Return (X, Y) of the center of cell containing provided text 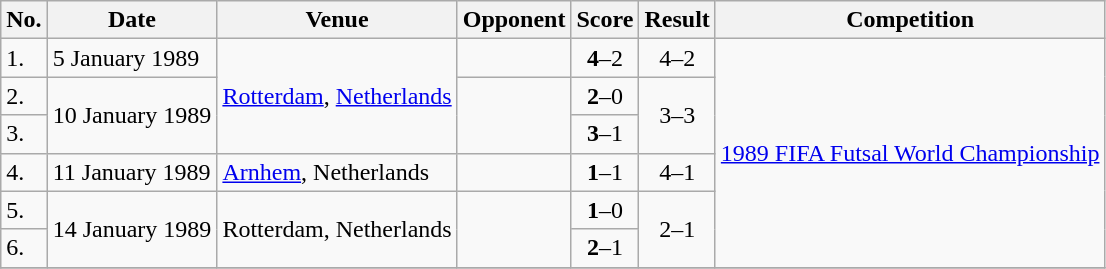
1–0 (605, 210)
10 January 1989 (132, 115)
1. (24, 58)
5 January 1989 (132, 58)
Competition (910, 20)
1–1 (605, 172)
14 January 1989 (132, 229)
4–1 (677, 172)
5. (24, 210)
Venue (337, 20)
4. (24, 172)
3. (24, 134)
Score (605, 20)
Result (677, 20)
Opponent (514, 20)
3–3 (677, 115)
2–0 (605, 96)
1989 FIFA Futsal World Championship (910, 153)
No. (24, 20)
Arnhem, Netherlands (337, 172)
11 January 1989 (132, 172)
Date (132, 20)
2. (24, 96)
3–1 (605, 134)
6. (24, 248)
